Find where the given text appears and provide that cell's center as (X, Y) coordinate. 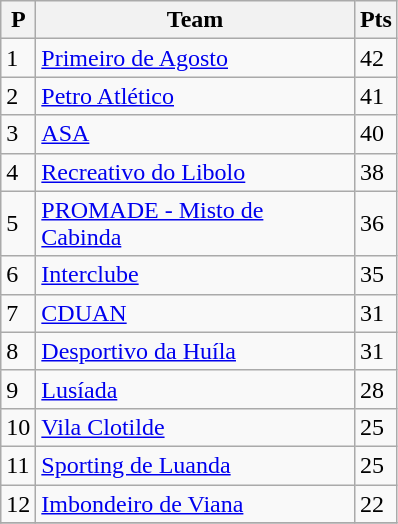
P (18, 20)
11 (18, 465)
ASA (196, 134)
Petro Atlético (196, 96)
10 (18, 427)
Team (196, 20)
CDUAN (196, 313)
5 (18, 224)
2 (18, 96)
28 (376, 389)
40 (376, 134)
Vila Clotilde (196, 427)
Imbondeiro de Viana (196, 503)
Desportivo da Huíla (196, 351)
Primeiro de Agosto (196, 58)
38 (376, 172)
12 (18, 503)
41 (376, 96)
42 (376, 58)
7 (18, 313)
1 (18, 58)
Lusíada (196, 389)
6 (18, 275)
35 (376, 275)
Pts (376, 20)
Sporting de Luanda (196, 465)
22 (376, 503)
36 (376, 224)
9 (18, 389)
8 (18, 351)
4 (18, 172)
3 (18, 134)
Interclube (196, 275)
Recreativo do Libolo (196, 172)
PROMADE - Misto de Cabinda (196, 224)
